Pinpoint the cell where the given text exists, returning its [X, Y] midpoint coordinate. 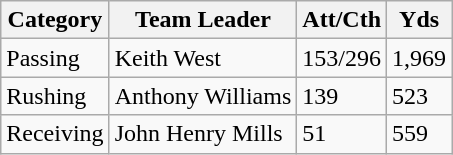
Yds [420, 20]
153/296 [342, 58]
523 [420, 96]
John Henry Mills [203, 134]
Team Leader [203, 20]
Passing [55, 58]
Att/Cth [342, 20]
Anthony Williams [203, 96]
Category [55, 20]
1,969 [420, 58]
559 [420, 134]
Receiving [55, 134]
Rushing [55, 96]
51 [342, 134]
Keith West [203, 58]
139 [342, 96]
